From the cell containing the given text, extract its center point as [X, Y] coordinate. 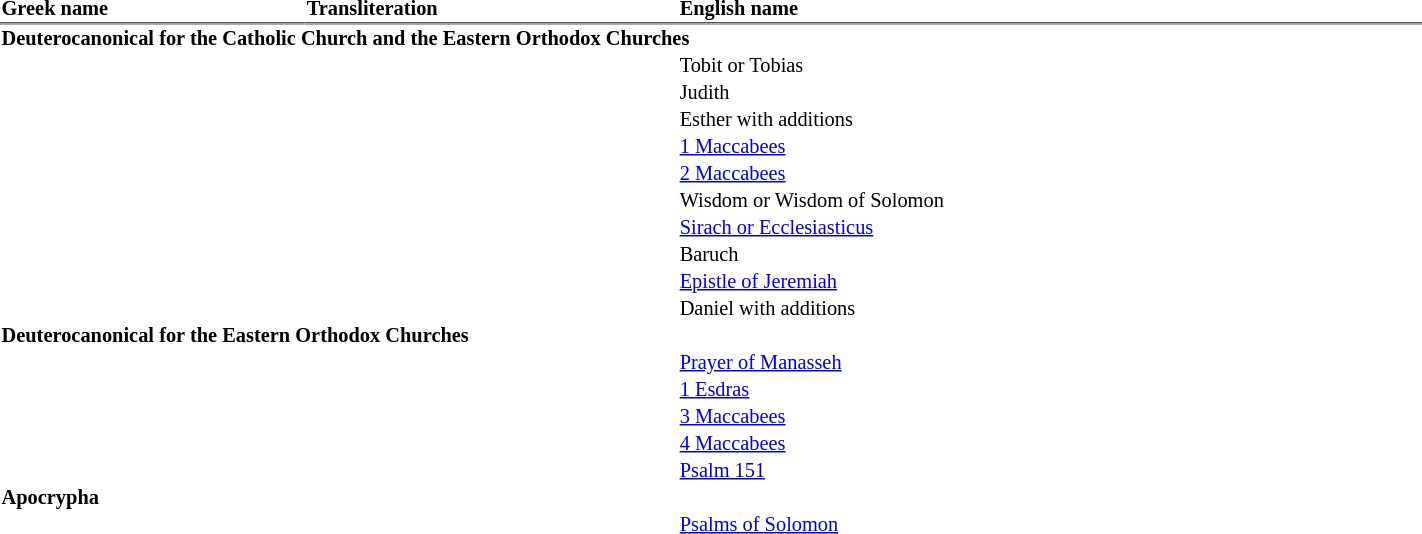
Epistle of Jeremiah [1050, 282]
Daniel with additions [1050, 308]
Apocrypha [711, 498]
Baruch [1050, 254]
Prayer of Manasseh [1050, 362]
1 Esdras [1050, 390]
3 Maccabees [1050, 416]
Wisdom or Wisdom of Solomon [1050, 200]
1 Maccabees [1050, 146]
Judith [1050, 92]
Esther with additions [1050, 120]
Sirach or Ecclesiasticus [1050, 228]
2 Maccabees [1050, 174]
4 Maccabees [1050, 444]
Psalm 151 [1050, 470]
Tobit or Tobias [1050, 66]
Deuterocanonical for the Catholic Church and the Eastern Orthodox Churches [711, 38]
Deuterocanonical for the Eastern Orthodox Churches [711, 336]
